For the text-containing cell, return its midpoint in (x, y) coordinate format. 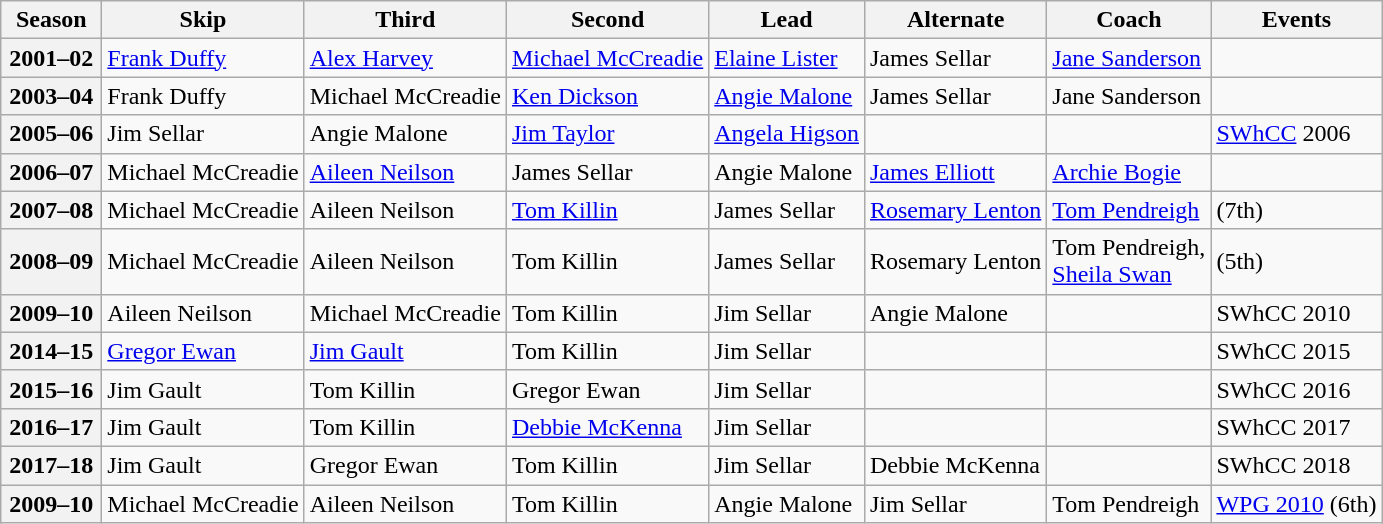
2001–02 (52, 58)
Tom Pendreigh,Sheila Swan (1129, 262)
2007–08 (52, 210)
(5th) (1296, 262)
WPG 2010 (6th) (1296, 503)
2015–16 (52, 389)
2014–15 (52, 351)
Lead (787, 20)
Ken Dickson (607, 96)
Skip (203, 20)
SWhCC 2018 (1296, 465)
Elaine Lister (787, 58)
SWhCC 2017 (1296, 427)
Season (52, 20)
2008–09 (52, 262)
Jim Taylor (607, 134)
SWhCC 2015 (1296, 351)
Archie Bogie (1129, 172)
Angela Higson (787, 134)
Coach (1129, 20)
2006–07 (52, 172)
2003–04 (52, 96)
(7th) (1296, 210)
SWhCC 2010 (1296, 313)
SWhCC 2006 (1296, 134)
Second (607, 20)
Events (1296, 20)
Third (405, 20)
2005–06 (52, 134)
Alex Harvey (405, 58)
2016–17 (52, 427)
2017–18 (52, 465)
James Elliott (955, 172)
Alternate (955, 20)
SWhCC 2016 (1296, 389)
